Provide the (x, y) coordinate of the cell's center where the given text is located.  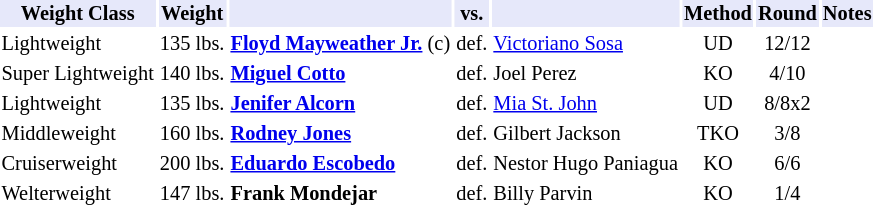
Weight (192, 14)
Nestor Hugo Paniagua (586, 164)
12/12 (787, 44)
Eduardo Escobedo (340, 164)
160 lbs. (192, 134)
Middleweight (78, 134)
Round (787, 14)
Rodney Jones (340, 134)
8/8x2 (787, 104)
Floyd Mayweather Jr. (c) (340, 44)
Jenifer Alcorn (340, 104)
Weight Class (78, 14)
Mia St. John (586, 104)
Joel Perez (586, 74)
Gilbert Jackson (586, 134)
Cruiserweight (78, 164)
Super Lightweight (78, 74)
200 lbs. (192, 164)
Method (718, 14)
Victoriano Sosa (586, 44)
4/10 (787, 74)
vs. (472, 14)
6/6 (787, 164)
Notes (847, 14)
TKO (718, 134)
Miguel Cotto (340, 74)
140 lbs. (192, 74)
3/8 (787, 134)
